Locate the cell with the specified text and output its [x, y] center coordinate. 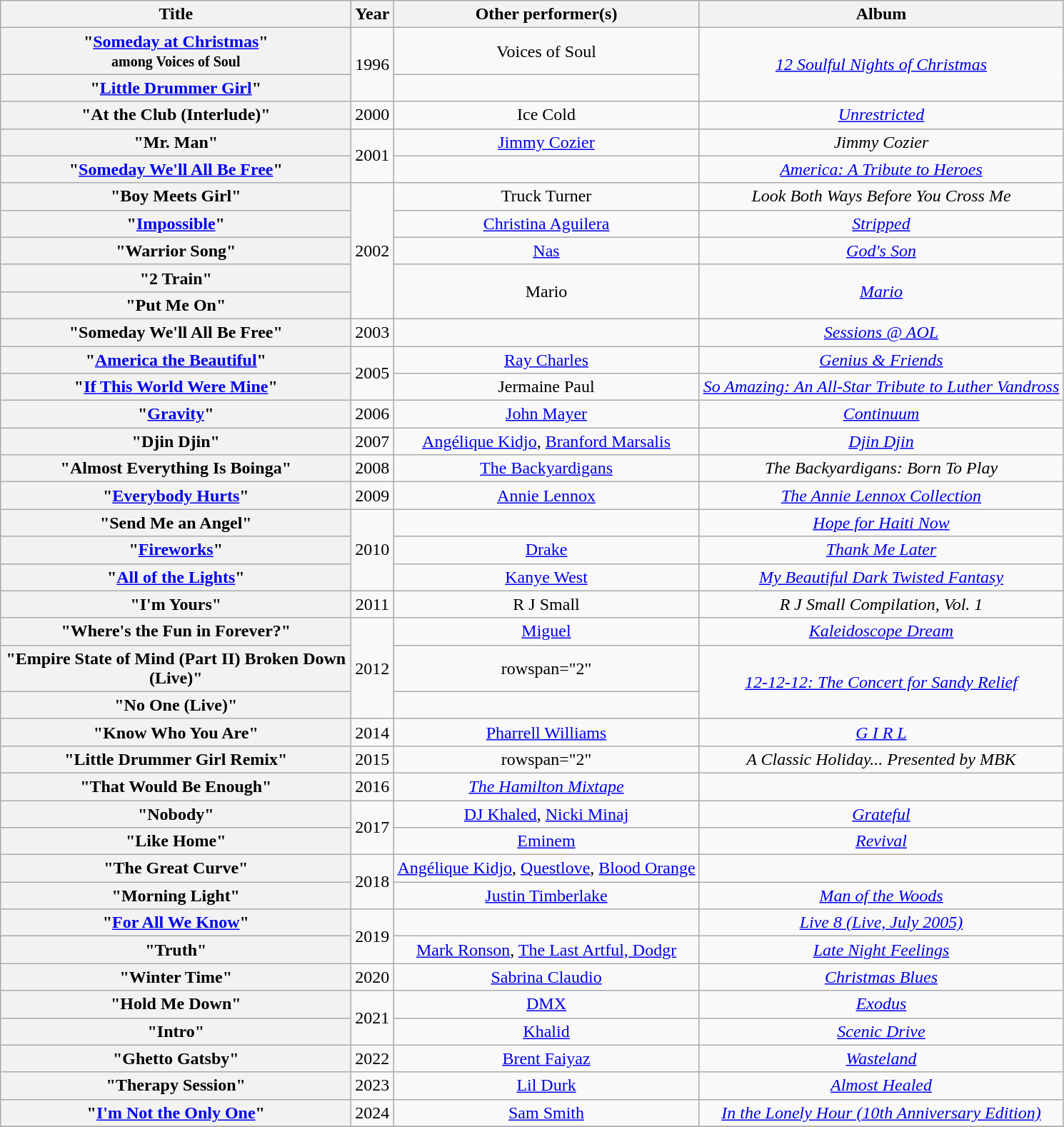
America: A Tribute to Heroes [881, 169]
"Like Home" [176, 841]
12 Soulful Nights of Christmas [881, 64]
Grateful [881, 813]
2001 [373, 156]
2005 [373, 373]
"Warrior Song" [176, 251]
Brent Faiyaz [546, 1058]
"America the Beautiful" [176, 359]
2019 [373, 936]
G I R L [881, 732]
"Little Drummer Girl Remix" [176, 759]
Revival [881, 841]
In the Lonely Hour (10th Anniversary Edition) [881, 1113]
A Classic Holiday... Presented by MBK [881, 759]
Ray Charles [546, 359]
Kaleidoscope Dream [881, 631]
"That Would Be Enough" [176, 786]
The Backyardigans: Born To Play [881, 469]
"The Great Curve" [176, 868]
Drake [546, 550]
2014 [373, 732]
"Empire State of Mind (Part II) Broken Down (Live)" [176, 668]
R J Small Compilation, Vol. 1 [881, 604]
Live 8 (Live, July 2005) [881, 923]
"Someday at Christmas" among Voices of Soul [176, 51]
2008 [373, 469]
Man of the Woods [881, 896]
Look Both Ways Before You Cross Me [881, 196]
2017 [373, 827]
"Where's the Fun in Forever?" [176, 631]
Justin Timberlake [546, 896]
Sessions @ AOL [881, 332]
God's Son [881, 251]
Mark Ronson, The Last Artful, Dodgr [546, 950]
Christina Aguilera [546, 224]
2009 [373, 496]
Angélique Kidjo, Questlove, Blood Orange [546, 868]
Unrestricted [881, 115]
2024 [373, 1113]
"Boy Meets Girl" [176, 196]
"No One (Live)" [176, 705]
Pharrell Williams [546, 732]
1996 [373, 64]
Kanye West [546, 577]
John Mayer [546, 414]
"Almost Everything Is Boinga" [176, 469]
"Know Who You Are" [176, 732]
Miguel [546, 631]
DMX [546, 1004]
"Everybody Hurts" [176, 496]
"Winter Time" [176, 977]
Wasteland [881, 1058]
"Nobody" [176, 813]
"I'm Yours" [176, 604]
The Hamilton Mixtape [546, 786]
2006 [373, 414]
Nas [546, 251]
"Mr. Man" [176, 142]
"I'm Not the Only One" [176, 1113]
The Annie Lennox Collection [881, 496]
Djin Djin [881, 441]
My Beautiful Dark Twisted Fantasy [881, 577]
Stripped [881, 224]
Truck Turner [546, 196]
Late Night Feelings [881, 950]
Hope for Haiti Now [881, 523]
2015 [373, 759]
"Ghetto Gatsby" [176, 1058]
R J Small [546, 604]
DJ Khaled, Nicki Minaj [546, 813]
2012 [373, 668]
"Therapy Session" [176, 1086]
Voices of Soul [546, 51]
"Gravity" [176, 414]
Annie Lennox [546, 496]
"Djin Djin" [176, 441]
"Hold Me Down" [176, 1004]
Ice Cold [546, 115]
Genius & Friends [881, 359]
Other performer(s) [546, 14]
12-12-12: The Concert for Sandy Relief [881, 681]
Eminem [546, 841]
The Backyardigans [546, 469]
Year [373, 14]
"Truth" [176, 950]
Thank Me Later [881, 550]
"2 Train" [176, 278]
2020 [373, 977]
2011 [373, 604]
Jermaine Paul [546, 387]
Sabrina Claudio [546, 977]
Khalid [546, 1031]
So Amazing: An All-Star Tribute to Luther Vandross [881, 387]
Continuum [881, 414]
2007 [373, 441]
Scenic Drive [881, 1031]
2002 [373, 251]
Sam Smith [546, 1113]
"For All We Know" [176, 923]
2018 [373, 882]
2021 [373, 1018]
2003 [373, 332]
"Intro" [176, 1031]
Album [881, 14]
"Impossible" [176, 224]
Title [176, 14]
"Fireworks" [176, 550]
"Morning Light" [176, 896]
"Send Me an Angel" [176, 523]
"At the Club (Interlude)" [176, 115]
"If This World Were Mine" [176, 387]
Christmas Blues [881, 977]
"Little Drummer Girl" [176, 88]
2022 [373, 1058]
2000 [373, 115]
2016 [373, 786]
Almost Healed [881, 1086]
"Put Me On" [176, 305]
"All of the Lights" [176, 577]
2023 [373, 1086]
2010 [373, 550]
Exodus [881, 1004]
Lil Durk [546, 1086]
Angélique Kidjo, Branford Marsalis [546, 441]
